Return [x, y] of the center of cell containing provided text 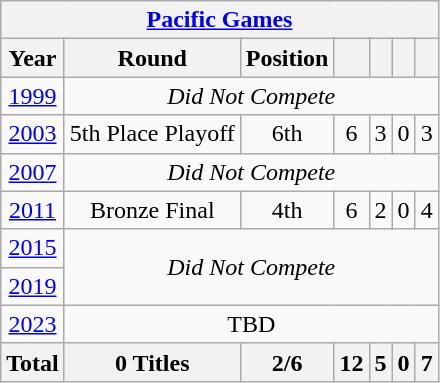
Round [152, 58]
Bronze Final [152, 210]
0 Titles [152, 362]
2015 [33, 248]
6th [287, 134]
Year [33, 58]
7 [426, 362]
2023 [33, 324]
TBD [251, 324]
5th Place Playoff [152, 134]
2019 [33, 286]
2007 [33, 172]
4 [426, 210]
2/6 [287, 362]
Position [287, 58]
2 [380, 210]
1999 [33, 96]
2003 [33, 134]
12 [352, 362]
2011 [33, 210]
5 [380, 362]
4th [287, 210]
Pacific Games [220, 20]
Total [33, 362]
